Locate the cell with the specified text and output its (x, y) center coordinate. 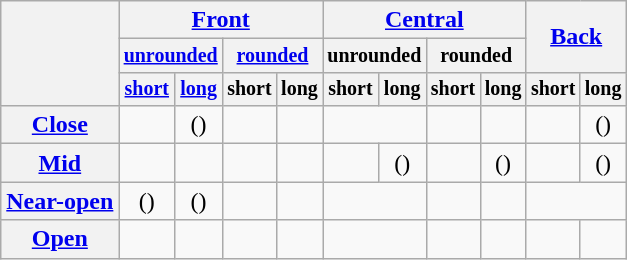
Mid (60, 163)
Central (425, 20)
Close (60, 125)
Near-open (60, 201)
Front (221, 20)
Open (60, 239)
Back (576, 37)
